For the text-containing cell, return its midpoint in (X, Y) coordinate format. 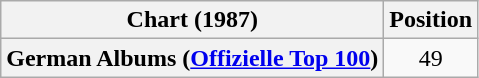
Chart (1987) (192, 20)
49 (431, 58)
German Albums (Offizielle Top 100) (192, 58)
Position (431, 20)
